Provide the (X, Y) coordinate of the cell's center where the given text is located.  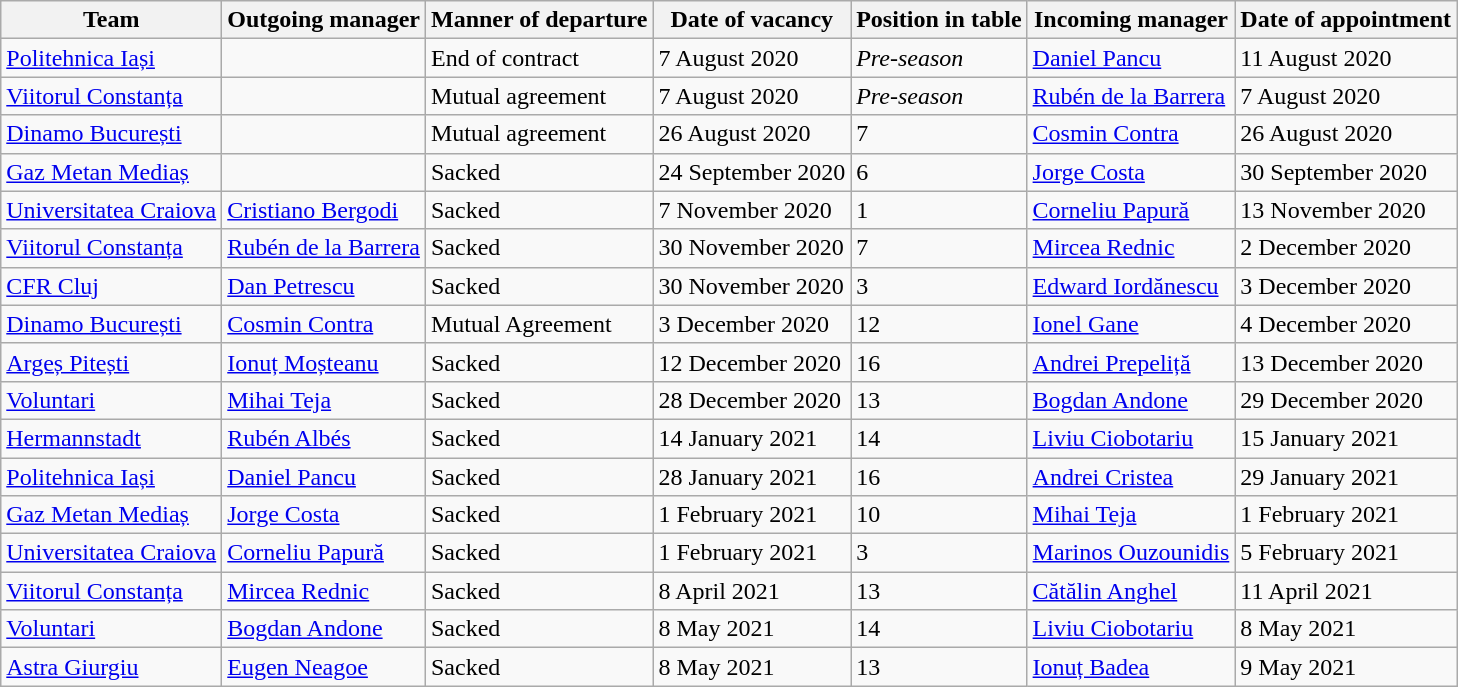
Date of appointment (1346, 20)
30 September 2020 (1346, 172)
7 November 2020 (752, 210)
Eugen Neagoe (324, 667)
Outgoing manager (324, 20)
Cristiano Bergodi (324, 210)
6 (939, 172)
28 December 2020 (752, 400)
Incoming manager (1131, 20)
Date of vacancy (752, 20)
Andrei Prepeliță (1131, 362)
24 September 2020 (752, 172)
14 January 2021 (752, 438)
Dan Petrescu (324, 286)
Cătălin Anghel (1131, 591)
4 December 2020 (1346, 324)
Argeș Pitești (112, 362)
15 January 2021 (1346, 438)
Ionel Gane (1131, 324)
Position in table (939, 20)
12 December 2020 (752, 362)
13 November 2020 (1346, 210)
Ionuț Badea (1131, 667)
Edward Iordănescu (1131, 286)
1 (939, 210)
Marinos Ouzounidis (1131, 553)
Team (112, 20)
Rubén Albés (324, 438)
8 April 2021 (752, 591)
Astra Giurgiu (112, 667)
Andrei Cristea (1131, 477)
Mutual Agreement (538, 324)
Ionuț Moșteanu (324, 362)
28 January 2021 (752, 477)
11 April 2021 (1346, 591)
13 December 2020 (1346, 362)
5 February 2021 (1346, 553)
2 December 2020 (1346, 248)
CFR Cluj (112, 286)
9 May 2021 (1346, 667)
Manner of departure (538, 20)
End of contract (538, 58)
29 January 2021 (1346, 477)
29 December 2020 (1346, 400)
10 (939, 515)
11 August 2020 (1346, 58)
12 (939, 324)
Hermannstadt (112, 438)
